Provide the (X, Y) coordinate of the cell's center where the given text is located.  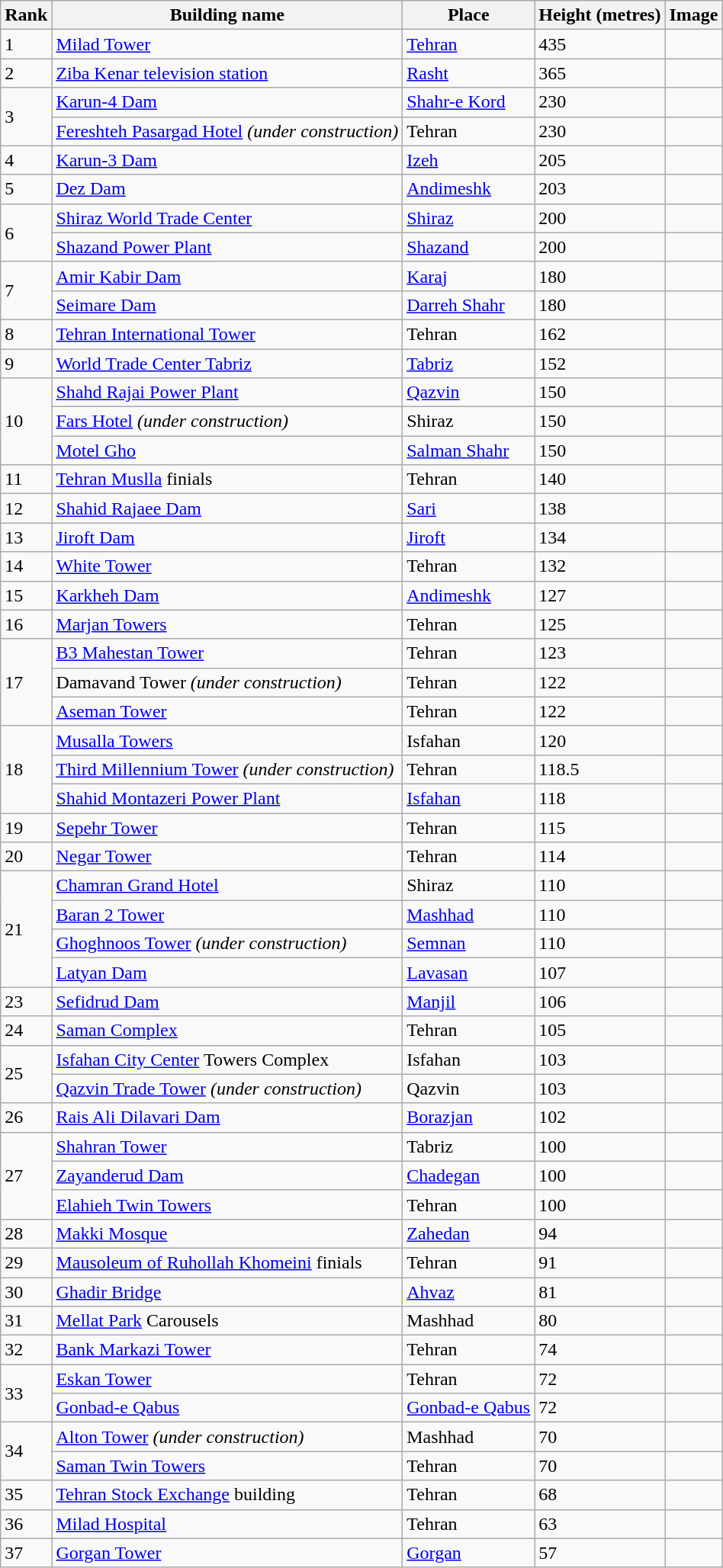
Ghoghnoos Tower (under construction) (227, 944)
29 (26, 1262)
Ziba Kenar television station (227, 73)
Baran 2 Tower (227, 915)
31 (26, 1321)
118.5 (599, 769)
5 (26, 189)
Mellat Park Carousels (227, 1321)
57 (599, 1553)
68 (599, 1495)
Elahieh Twin Towers (227, 1204)
Shazand Power Plant (227, 247)
Marjan Towers (227, 624)
Chadegan (468, 1175)
Third Millennium Tower (under construction) (227, 769)
White Tower (227, 566)
7 (26, 290)
435 (599, 44)
26 (26, 1117)
140 (599, 479)
6 (26, 232)
12 (26, 508)
25 (26, 1074)
Salman Shahr (468, 451)
Sari (468, 508)
27 (26, 1175)
32 (26, 1350)
Karun-4 Dam (227, 102)
World Trade Center Tabriz (227, 364)
16 (26, 624)
28 (26, 1233)
Musalla Towers (227, 740)
Manjil (468, 1002)
Sepehr Tower (227, 827)
Saman Twin Towers (227, 1466)
Mausoleum of Ruhollah Khomeini finials (227, 1262)
Ahvaz (468, 1292)
80 (599, 1321)
Karkheh Dam (227, 595)
Seimare Dam (227, 305)
Rais Ali Dilavari Dam (227, 1117)
4 (26, 160)
120 (599, 740)
Rank (26, 15)
24 (26, 1031)
Lavasan (468, 973)
20 (26, 857)
8 (26, 334)
102 (599, 1117)
Tehran Muslla finials (227, 479)
Aseman Tower (227, 711)
Negar Tower (227, 857)
19 (26, 827)
Shahr-e Kord (468, 102)
Milad Tower (227, 44)
Building name (227, 15)
115 (599, 827)
91 (599, 1262)
Rasht (468, 73)
Gorgan Tower (227, 1553)
Sefidrud Dam (227, 1002)
125 (599, 624)
118 (599, 798)
Damavand Tower (under construction) (227, 682)
138 (599, 508)
152 (599, 364)
Gorgan (468, 1553)
Place (468, 15)
Borazjan (468, 1117)
123 (599, 653)
Ghadir Bridge (227, 1292)
Image (694, 15)
Karun-3 Dam (227, 160)
Saman Complex (227, 1031)
3 (26, 117)
Dez Dam (227, 189)
2 (26, 73)
94 (599, 1233)
Darreh Shahr (468, 305)
63 (599, 1524)
Motel Gho (227, 451)
127 (599, 595)
1 (26, 44)
Shahid Rajaee Dam (227, 508)
Amir Kabir Dam (227, 276)
Shahd Rajai Power Plant (227, 393)
17 (26, 682)
33 (26, 1393)
Shahid Montazeri Power Plant (227, 798)
15 (26, 595)
Milad Hospital (227, 1524)
107 (599, 973)
Eskan Tower (227, 1379)
34 (26, 1451)
Isfahan City Center Towers Complex (227, 1060)
21 (26, 929)
Tehran Stock Exchange building (227, 1495)
11 (26, 479)
74 (599, 1350)
Shazand (468, 247)
Shiraz World Trade Center (227, 218)
106 (599, 1002)
9 (26, 364)
13 (26, 537)
Fars Hotel (under construction) (227, 422)
Karaj (468, 276)
132 (599, 566)
Chamran Grand Hotel (227, 886)
35 (26, 1495)
B3 Mahestan Tower (227, 653)
36 (26, 1524)
114 (599, 857)
162 (599, 334)
365 (599, 73)
81 (599, 1292)
Tehran International Tower (227, 334)
Latyan Dam (227, 973)
Makki Mosque (227, 1233)
10 (26, 422)
18 (26, 769)
Izeh (468, 160)
134 (599, 537)
Zahedan (468, 1233)
23 (26, 1002)
14 (26, 566)
205 (599, 160)
37 (26, 1553)
105 (599, 1031)
30 (26, 1292)
Fereshteh Pasargad Hotel (under construction) (227, 131)
Semnan (468, 944)
Qazvin Trade Tower (under construction) (227, 1089)
Jiroft (468, 537)
Bank Markazi Tower (227, 1350)
Alton Tower (under construction) (227, 1437)
Height (metres) (599, 15)
Zayanderud Dam (227, 1175)
Jiroft Dam (227, 537)
Shahran Tower (227, 1146)
203 (599, 189)
